Output the [x, y] coordinate of the center of the cell containing the given text.  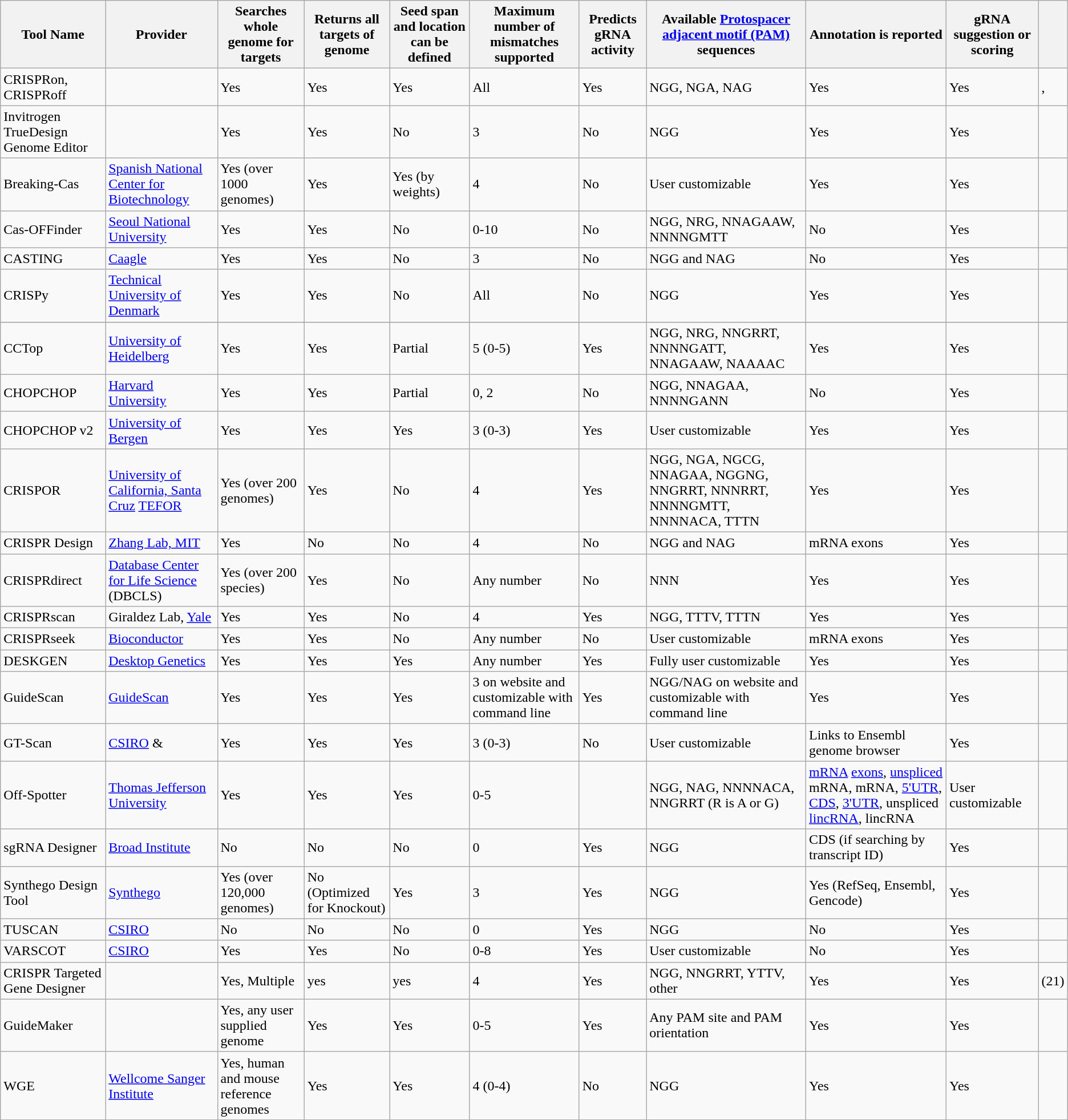
sgRNA Designer [53, 848]
Caagle [161, 258]
Thomas Jefferson University [161, 795]
Yes, human and mouse reference genomes [261, 1085]
NNN [726, 580]
CRISPRdirect [53, 580]
Seoul National University [161, 229]
Giraldez Lab, Yale [161, 617]
Invitrogen TrueDesign Genome Editor [53, 132]
Yes (RefSeq, Ensembl, Gencode) [876, 892]
Synthego Design Tool [53, 892]
WGE [53, 1085]
Database Center for Life Science (DBCLS) [161, 580]
CHOPCHOP [53, 393]
Available Protospacer adjacent motif (PAM) sequences [726, 34]
Yes, Multiple [261, 980]
NGG/NAG on website and customizable with command line [726, 698]
NGG, NRG, NNAGAAW, NNNNGMTT [726, 229]
TUSCAN [53, 929]
Seed span and location can be defined [430, 34]
CRISPRseek [53, 639]
0, 2 [524, 393]
Annotation is reported [876, 34]
Yes (over 120,000 genomes) [261, 892]
NGG, NGA, NGCG, NNAGAA, NGGNG, NNGRRT, NNNRRT, NNNNGMTT, NNNNACA, TTTN [726, 490]
CRISPOR [53, 490]
Yes (over 200 species) [261, 580]
Technical University of Denmark [161, 296]
CSIRO & [161, 743]
mRNA exons, unspliced mRNA, mRNA, 5'UTR, CDS, 3'UTR, unspliced lincRNA, lincRNA [876, 795]
gRNA suggestion or scoring [992, 34]
Off-Spotter [53, 795]
NGG, TTTV, TTTN [726, 617]
CRISPy [53, 296]
University of Bergen [161, 430]
Maximum number of mismatches supported [524, 34]
Breaking-Cas [53, 184]
Searches whole genome for targets [261, 34]
0-8 [524, 951]
University of California, Santa Cruz TEFOR [161, 490]
Synthego [161, 892]
5 (0-5) [524, 348]
NGG, NNGRRT, YTTV, other [726, 980]
Returns all targets of genome [347, 34]
Cas-OFFinder [53, 229]
Desktop Genetics [161, 661]
Fully user customizable [726, 661]
, [1053, 87]
CRISPRscan [53, 617]
NGG, NRG, NNGRRT, NNNNGATT, NNAGAAW, NAAAAC [726, 348]
Zhang Lab, MIT [161, 543]
Provider [161, 34]
CASTING [53, 258]
Any PAM site and PAM orientation [726, 1025]
CHOPCHOP v2 [53, 430]
GuideMaker [53, 1025]
0-10 [524, 229]
Spanish National Center for Biotechnology [161, 184]
Links to Ensembl genome browser [876, 743]
3 on website and customizable with command line [524, 698]
NGG, NAG, NNNNACA, NNGRRT (R is A or G) [726, 795]
GT-Scan [53, 743]
4 (0-4) [524, 1085]
CRISPR Design [53, 543]
Tool Name [53, 34]
Yes, any user supplied genome [261, 1025]
Yes (over 1000 genomes) [261, 184]
Yes (over 200 genomes) [261, 490]
DESKGEN [53, 661]
NGG, NNAGAA, NNNNGANN [726, 393]
Predicts gRNA activity [613, 34]
Wellcome Sanger Institute [161, 1085]
Bioconductor [161, 639]
Harvard University [161, 393]
University of Heidelberg [161, 348]
No (Optimized for Knockout) [347, 892]
CRISPR Targeted Gene Designer [53, 980]
Broad Institute [161, 848]
Yes (by weights) [430, 184]
VARSCOT [53, 951]
(21) [1053, 980]
CCTop [53, 348]
CRISPRon, CRISPRoff [53, 87]
NGG, NGA, NAG [726, 87]
CDS (if searching by transcript ID) [876, 848]
